For the text-containing cell, return its midpoint in [x, y] coordinate format. 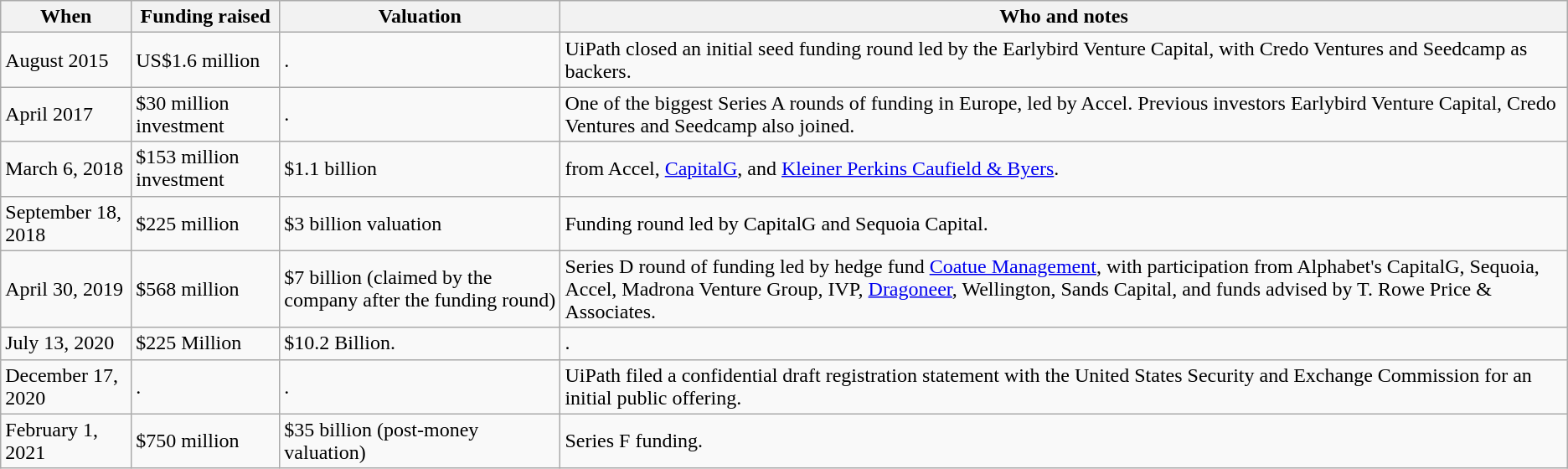
US$1.6 million [206, 60]
February 1, 2021 [66, 441]
$10.2 Billion. [420, 343]
UiPath closed an initial seed funding round led by the Earlybird Venture Capital, with Credo Ventures and Seedcamp as backers. [1064, 60]
Who and notes [1064, 17]
September 18, 2018 [66, 223]
$35 billion (post-money valuation) [420, 441]
$568 million [206, 289]
Funding round led by CapitalG and Sequoia Capital. [1064, 223]
Valuation [420, 17]
When [66, 17]
December 17, 2020 [66, 387]
$7 billion (claimed by the company after the funding round) [420, 289]
$750 million [206, 441]
$225 million [206, 223]
August 2015 [66, 60]
July 13, 2020 [66, 343]
$3 billion valuation [420, 223]
April 2017 [66, 114]
$30 million investment [206, 114]
$1.1 billion [420, 169]
March 6, 2018 [66, 169]
from Accel, CapitalG, and Kleiner Perkins Caufield & Byers. [1064, 169]
$225 Million [206, 343]
$153 million investment [206, 169]
UiPath filed a confidential draft registration statement with the United States Security and Exchange Commission for an initial public offering. [1064, 387]
Funding raised [206, 17]
April 30, 2019 [66, 289]
Series F funding. [1064, 441]
